Extract the (X, Y) coordinate from the center of the cell holding the provided text.  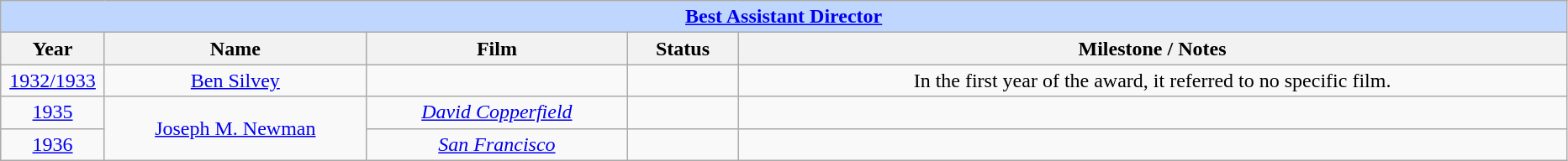
1935 (53, 112)
David Copperfield (496, 112)
1932/1933 (53, 80)
Milestone / Notes (1153, 49)
Name (235, 49)
Status (683, 49)
Film (496, 49)
Best Assistant Director (784, 17)
Joseph M. Newman (235, 128)
1936 (53, 144)
San Francisco (496, 144)
Ben Silvey (235, 80)
Year (53, 49)
In the first year of the award, it referred to no specific film. (1153, 80)
